Detect which cell encompasses the target text, then output its (X, Y) center coordinate. 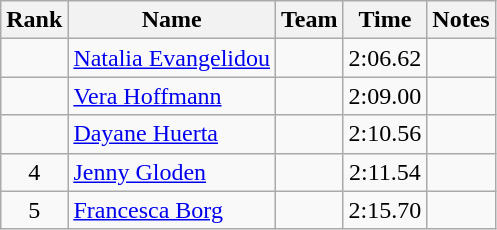
Team (310, 20)
5 (34, 210)
Notes (461, 20)
2:06.62 (385, 58)
2:09.00 (385, 96)
Jenny Gloden (172, 172)
Rank (34, 20)
2:10.56 (385, 134)
Time (385, 20)
2:11.54 (385, 172)
Natalia Evangelidou (172, 58)
Name (172, 20)
2:15.70 (385, 210)
Dayane Huerta (172, 134)
4 (34, 172)
Vera Hoffmann (172, 96)
Francesca Borg (172, 210)
